Pinpoint the cell where the given text exists, returning its (x, y) midpoint coordinate. 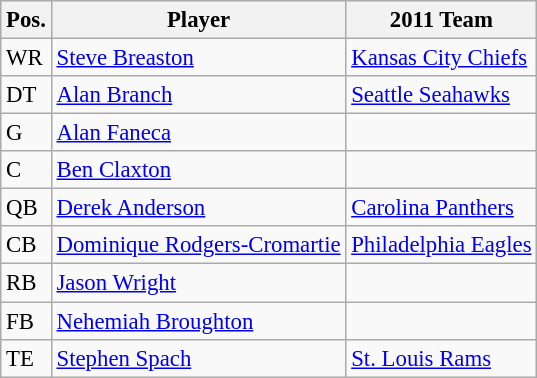
QB (26, 208)
TE (26, 358)
Stephen Spach (198, 358)
Steve Breaston (198, 58)
2011 Team (442, 20)
Jason Wright (198, 283)
FB (26, 321)
Alan Faneca (198, 133)
Ben Claxton (198, 170)
Philadelphia Eagles (442, 245)
CB (26, 245)
WR (26, 58)
G (26, 133)
Derek Anderson (198, 208)
Kansas City Chiefs (442, 58)
Dominique Rodgers-Cromartie (198, 245)
Player (198, 20)
Nehemiah Broughton (198, 321)
Seattle Seahawks (442, 95)
Carolina Panthers (442, 208)
Pos. (26, 20)
RB (26, 283)
DT (26, 95)
St. Louis Rams (442, 358)
C (26, 170)
Alan Branch (198, 95)
